Detect which cell encompasses the target text, then output its [X, Y] center coordinate. 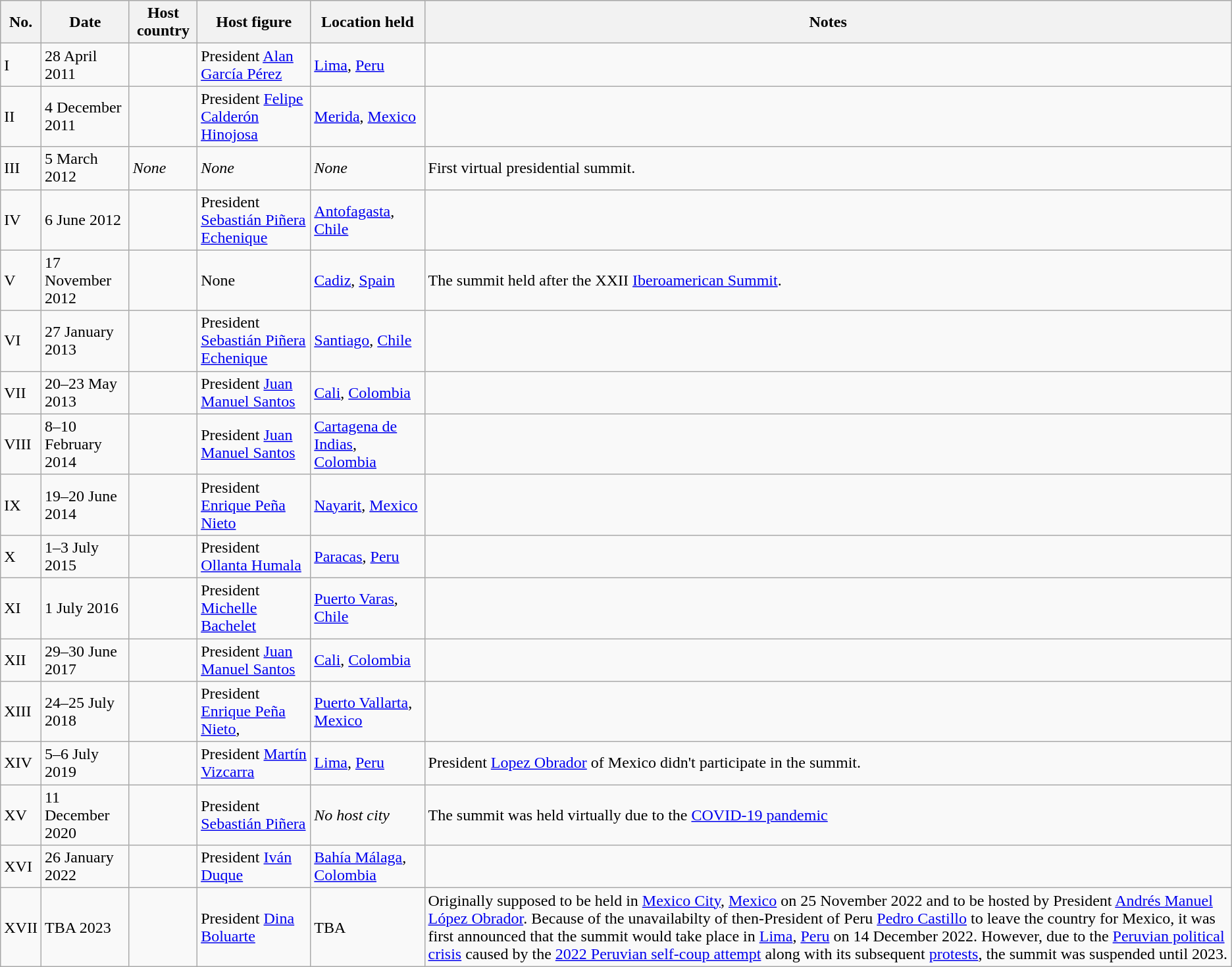
19–20 June 2014 [85, 505]
TBA [367, 928]
Puerto Vallarta, Mexico [367, 712]
6 June 2012 [85, 220]
VII [21, 392]
26 January 2022 [85, 867]
XVI [21, 867]
VI [21, 341]
The summit was held virtually due to the COVID-19 pandemic [828, 815]
President Martín Vizcarra [254, 763]
President Dina Boluarte [254, 928]
Notes [828, 22]
VIII [21, 444]
Merida, Mexico [367, 116]
Puerto Varas, Chile [367, 608]
V [21, 280]
President Ollanta Humala [254, 557]
TBA 2023 [85, 928]
President Felipe Calderón Hinojosa [254, 116]
XI [21, 608]
24–25 July 2018 [85, 712]
8–10 February 2014 [85, 444]
President Iván Duque [254, 867]
II [21, 116]
5–6 July 2019 [85, 763]
President Michelle Bachelet [254, 608]
X [21, 557]
Date [85, 22]
President Sebastián Piñera [254, 815]
17 November 2012 [85, 280]
4 December 2011 [85, 116]
First virtual presidential summit. [828, 168]
Cartagena de Indias, Colombia [367, 444]
IV [21, 220]
XIV [21, 763]
Paracas, Peru [367, 557]
1–3 July 2015 [85, 557]
Location held [367, 22]
29–30 June 2017 [85, 659]
Bahía Málaga, Colombia [367, 867]
President Alan García Pérez [254, 64]
XVII [21, 928]
The summit held after the XXII Iberoamerican Summit. [828, 280]
Nayarit, Mexico [367, 505]
No. [21, 22]
President Enrique Peña Nieto, [254, 712]
5 March 2012 [85, 168]
20–23 May 2013 [85, 392]
1 July 2016 [85, 608]
XV [21, 815]
President Enrique Peña Nieto [254, 505]
III [21, 168]
XII [21, 659]
President Lopez Obrador of Mexico didn't participate in the summit. [828, 763]
Santiago, Chile [367, 341]
Cadiz, Spain [367, 280]
I [21, 64]
Antofagasta, Chile [367, 220]
11 December 2020 [85, 815]
Host figure [254, 22]
28 April 2011 [85, 64]
Host country [163, 22]
No host city [367, 815]
27 January 2013 [85, 341]
IX [21, 505]
XIII [21, 712]
